Search for the cell housing the specified text and yield its [X, Y] center coordinate. 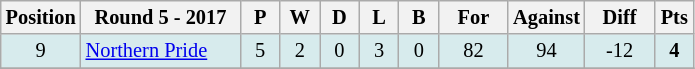
P [260, 17]
Diff [620, 17]
Against [546, 17]
4 [674, 51]
Pts [674, 17]
Position [41, 17]
For [474, 17]
L [379, 17]
94 [546, 51]
2 [300, 51]
3 [379, 51]
-12 [620, 51]
B [419, 17]
D [340, 17]
Round 5 - 2017 [161, 17]
5 [260, 51]
9 [41, 51]
Northern Pride [161, 51]
82 [474, 51]
W [300, 17]
